Return the (x, y) coordinate for the center point of the cell that contains the specified text.  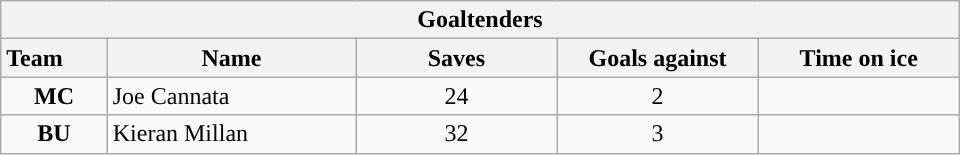
Time on ice (858, 58)
BU (54, 134)
Goals against (658, 58)
24 (456, 96)
Name (232, 58)
Team (54, 58)
Kieran Millan (232, 134)
Saves (456, 58)
MC (54, 96)
32 (456, 134)
2 (658, 96)
Joe Cannata (232, 96)
Goaltenders (480, 20)
3 (658, 134)
